Return [X, Y] of the center of cell containing provided text 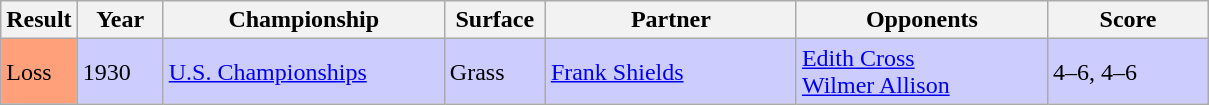
Grass [494, 72]
U.S. Championships [304, 72]
Partner [670, 20]
Opponents [922, 20]
Result [39, 20]
Score [1128, 20]
Surface [494, 20]
Championship [304, 20]
Loss [39, 72]
1930 [120, 72]
4–6, 4–6 [1128, 72]
Edith Cross Wilmer Allison [922, 72]
Frank Shields [670, 72]
Year [120, 20]
